Extract the [X, Y] coordinate from the center of the cell holding the provided text.  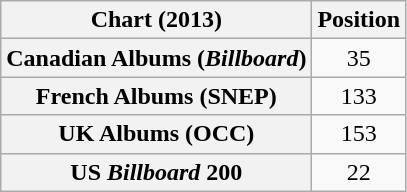
133 [359, 96]
Position [359, 20]
Chart (2013) [156, 20]
UK Albums (OCC) [156, 134]
US Billboard 200 [156, 172]
35 [359, 58]
French Albums (SNEP) [156, 96]
Canadian Albums (Billboard) [156, 58]
153 [359, 134]
22 [359, 172]
